Locate the cell with the specified text and output its (X, Y) center coordinate. 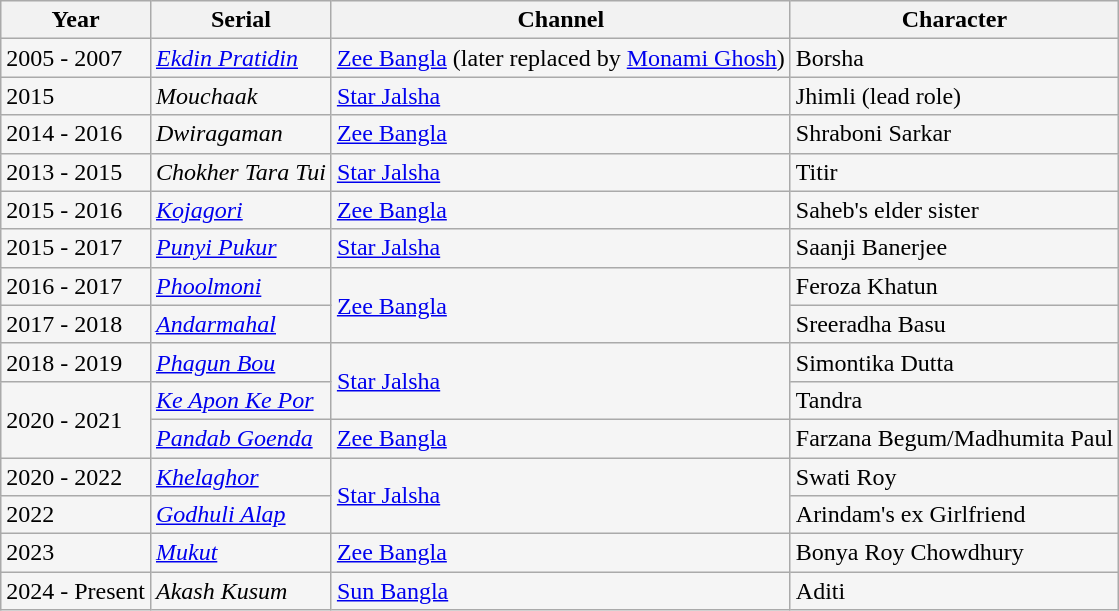
2020 - 2021 (76, 419)
Character (954, 20)
Mukut (240, 553)
Kojagori (240, 210)
Tandra (954, 400)
2015 - 2016 (76, 210)
2015 - 2017 (76, 248)
Sun Bangla (560, 591)
Arindam's ex Girlfriend (954, 515)
Chokher Tara Tui (240, 172)
2017 - 2018 (76, 324)
Simontika Dutta (954, 362)
2014 - 2016 (76, 134)
Serial (240, 20)
Godhuli Alap (240, 515)
Akash Kusum (240, 591)
2022 (76, 515)
Mouchaak (240, 96)
Phagun Bou (240, 362)
Aditi (954, 591)
Saanji Banerjee (954, 248)
2016 - 2017 (76, 286)
2020 - 2022 (76, 477)
Year (76, 20)
Borsha (954, 58)
2013 - 2015 (76, 172)
Pandab Goenda (240, 438)
Dwiragaman (240, 134)
Ke Apon Ke Por (240, 400)
2024 - Present (76, 591)
Ekdin Pratidin (240, 58)
2015 (76, 96)
2018 - 2019 (76, 362)
Phoolmoni (240, 286)
Feroza Khatun (954, 286)
Andarmahal (240, 324)
Zee Bangla (later replaced by Monami Ghosh) (560, 58)
2023 (76, 553)
Saheb's elder sister (954, 210)
Sreeradha Basu (954, 324)
Shraboni Sarkar (954, 134)
Khelaghor (240, 477)
Punyi Pukur (240, 248)
Channel (560, 20)
Jhimli (lead role) (954, 96)
Farzana Begum/Madhumita Paul (954, 438)
Bonya Roy Chowdhury (954, 553)
2005 - 2007 (76, 58)
Titir (954, 172)
Swati Roy (954, 477)
